Capture the cell that displays the provided text and extract its [X, Y] central coordinate. 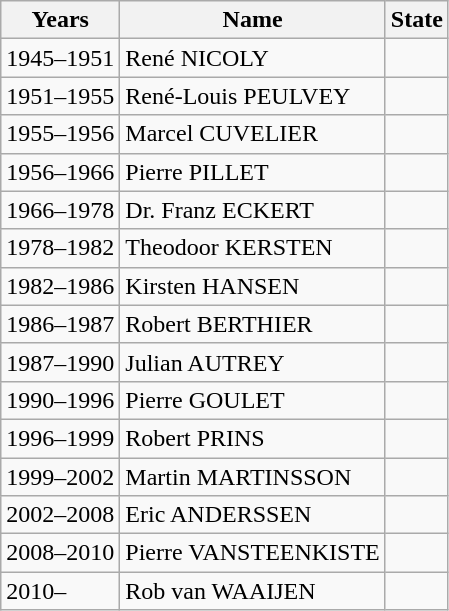
René NICOLY [253, 58]
Rob van WAAIJEN [253, 591]
Kirsten HANSEN [253, 286]
1978–1982 [60, 248]
Robert PRINS [253, 438]
2010– [60, 591]
1990–1996 [60, 400]
Robert BERTHIER [253, 324]
Eric ANDERSSEN [253, 515]
Martin MARTINSSON [253, 477]
Years [60, 20]
Julian AUTREY [253, 362]
1999–2002 [60, 477]
Pierre VANSTEENKISTE [253, 553]
State [416, 20]
Name [253, 20]
1956–1966 [60, 172]
1996–1999 [60, 438]
1987–1990 [60, 362]
2002–2008 [60, 515]
Pierre PILLET [253, 172]
1945–1951 [60, 58]
1966–1978 [60, 210]
René-Louis PEULVEY [253, 96]
Pierre GOULET [253, 400]
Dr. Franz ECKERT [253, 210]
1982–1986 [60, 286]
Marcel CUVELIER [253, 134]
1986–1987 [60, 324]
1951–1955 [60, 96]
Theodoor KERSTEN [253, 248]
2008–2010 [60, 553]
1955–1956 [60, 134]
